Return (x, y) of the center of cell containing provided text 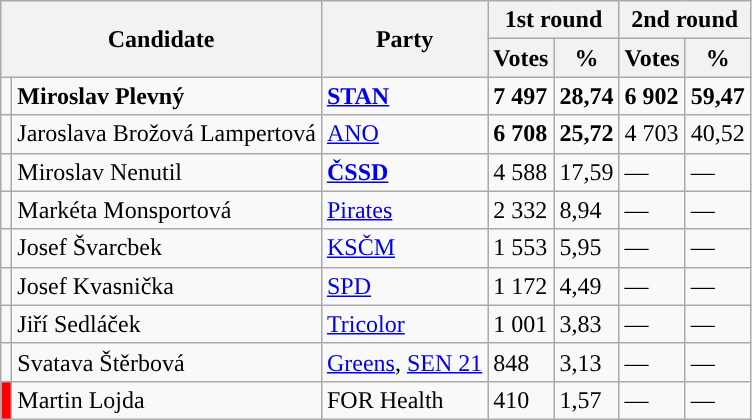
40,52 (718, 134)
1 553 (521, 248)
2 332 (521, 210)
Jaroslava Brožová Lampertová (167, 134)
Greens, SEN 21 (404, 362)
5,95 (586, 248)
Josef Kvasnička (167, 286)
410 (521, 400)
Josef Švarcbek (167, 248)
Party (404, 39)
848 (521, 362)
17,59 (586, 172)
2nd round (684, 20)
6 708 (521, 134)
28,74 (586, 96)
Martin Lojda (167, 400)
Tricolor (404, 324)
3,83 (586, 324)
Miroslav Nenutil (167, 172)
Candidate (162, 39)
1 001 (521, 324)
FOR Health (404, 400)
Pirates (404, 210)
SPD (404, 286)
KSČM (404, 248)
25,72 (586, 134)
1,57 (586, 400)
3,13 (586, 362)
1st round (554, 20)
Jiří Sedláček (167, 324)
6 902 (652, 96)
4 588 (521, 172)
59,47 (718, 96)
ANO (404, 134)
ČSSD (404, 172)
8,94 (586, 210)
Miroslav Plevný (167, 96)
4,49 (586, 286)
1 172 (521, 286)
7 497 (521, 96)
STAN (404, 96)
4 703 (652, 134)
Svatava Štěrbová (167, 362)
Markéta Monsportová (167, 210)
